For the text-containing cell, return its midpoint in [X, Y] coordinate format. 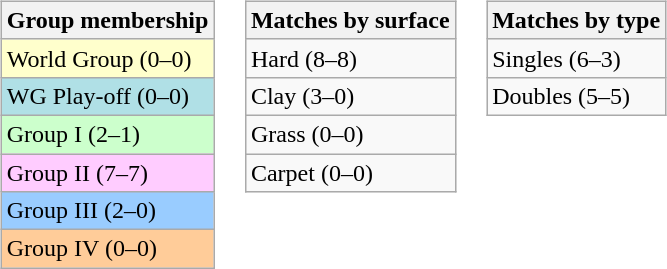
WG Play-off (0–0) [108, 96]
Doubles (5–5) [576, 96]
Clay (3–0) [350, 96]
Carpet (0–0) [350, 173]
Group III (2–0) [108, 211]
Matches by type [576, 20]
Matches by surface [350, 20]
Group I (2–1) [108, 134]
Group II (7–7) [108, 173]
Singles (6–3) [576, 58]
World Group (0–0) [108, 58]
Group membership [108, 20]
Grass (0–0) [350, 134]
Hard (8–8) [350, 58]
Group IV (0–0) [108, 249]
